Provide the (X, Y) coordinate of the cell's center where the given text is located.  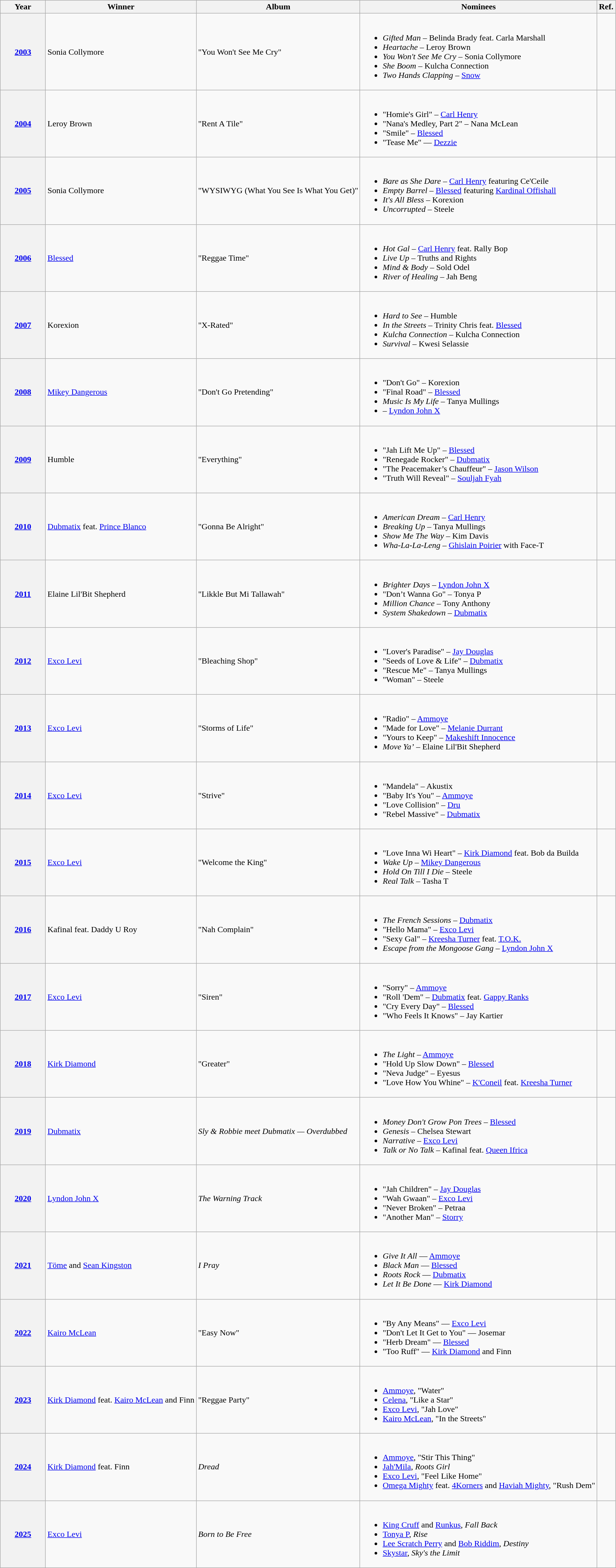
Brighter Days – Lyndon John X"Don’t Wanna Go" – Tonya PMillion Chance – Tony AnthonySystem Shakedown – Dubmatix (479, 594)
The Warning Track (278, 1198)
2007 (23, 325)
2010 (23, 526)
2008 (23, 392)
"Sorry" – Ammoye"Roll 'Dem" – Dubmatix feat. Gappy Ranks"Cry Every Day" – Blessed"Who Feels It Knows" – Jay Kartier (479, 997)
Born to Be Free (278, 1534)
Kirk Diamond (121, 1064)
"Lover's Paradise" – Jay Douglas"Seeds of Love & Life" – Dubmatix"Rescue Me" – Tanya Mullings"Woman" – Steele (479, 661)
"You Won't See Me Cry" (278, 52)
"Mandela" – Akustix"Baby It's You" – Ammoye"Love Collision" – Dru"Rebel Massive" – Dubmatix (479, 795)
"Likkle But Mi Tallawah" (278, 594)
Lyndon John X (121, 1198)
Hot Gal – Carl Henry feat. Rally BopLive Up – Truths and RightsMind & Body – Sold OdelRiver of Healing – Jah Beng (479, 258)
The French Sessions – Dubmatix"Hello Mama" – Exco Levi"Sexy Gal" – Kreesha Turner feat. T.O.K.Escape from the Mongoose Gang – Lyndon John X (479, 930)
Korexion (121, 325)
Blessed (121, 258)
2003 (23, 52)
"Gonna Be Alright" (278, 526)
American Dream – Carl HenryBreaking Up – Tanya MullingsShow Me The Way – Kim DavisWha-La-La-Leng – Ghislain Poirier with Face-T (479, 526)
2015 (23, 863)
Give It All — AmmoyeBlack Man — BlessedRoots Rock — DubmatixLet It Be Done — Kirk Diamond (479, 1265)
Kirk Diamond feat. Finn (121, 1467)
Elaine Lil'Bit Shepherd (121, 594)
Winner (121, 7)
"Radio" – Ammoye"Made for Love" – Melanie Durrant"Yours to Keep" – Makeshift InnocenceMove Ya’ – Elaine Lil'Bit Shepherd (479, 728)
"Homie's Girl" – Carl Henry"Nana's Medley, Part 2" – Nana McLean"Smile" – Blessed"Tease Me" — Dezzie (479, 124)
2018 (23, 1064)
"Rent A Tile" (278, 124)
Dread (278, 1467)
"Jah Lift Me Up" – Blessed"Renegade Rocker" – Dubmatix"The Peacemaker’s Chauffeur" – Jason Wilson"Truth Will Reveal" – Souljah Fyah (479, 459)
2004 (23, 124)
2020 (23, 1198)
2017 (23, 997)
Ref. (606, 7)
Ammoye, "Stir This Thing"Jah'Mila, Roots GirlExco Levi, "Feel Like Home"Omega Mighty feat. 4Korners and Haviah Mighty, "Rush Dem" (479, 1467)
"Easy Now" (278, 1333)
Sly & Robbie meet Dubmatix — Overdubbed (278, 1131)
2019 (23, 1131)
Money Don't Grow Pon Trees – BlessedGenesis – Chelsea StewartNarrative – Exco LeviTalk or No Talk – Kafinal feat. Queen Ifrica (479, 1131)
"Reggae Time" (278, 258)
"Everything" (278, 459)
Album (278, 7)
2023 (23, 1400)
2009 (23, 459)
"Love Inna Wi Heart" – Kirk Diamond feat. Bob da BuildaWake Up – Mikey DangerousHold On Till I Die – SteeleReal Talk – Tasha T (479, 863)
Year (23, 7)
"Nah Complain" (278, 930)
"X-Rated" (278, 325)
King Cruff and Runkus, Fall BackTonya P, RiseLee Scratch Perry and Bob Riddim, DestinySkystar, Sky's the Limit (479, 1534)
2013 (23, 728)
Töme and Sean Kingston (121, 1265)
2011 (23, 594)
"By Any Means" — Exco Levi"Don't Let It Get to You" — Josemar"Herb Dream" — Blessed"Too Ruff" — Kirk Diamond and Finn (479, 1333)
Humble (121, 459)
Kairo McLean (121, 1333)
2005 (23, 191)
2021 (23, 1265)
"Don't Go Pretending" (278, 392)
Mikey Dangerous (121, 392)
Hard to See – HumbleIn the Streets – Trinity Chris feat. BlessedKulcha Connection – Kulcha ConnectionSurvival – Kwesi Selassie (479, 325)
2016 (23, 930)
Leroy Brown (121, 124)
Kirk Diamond feat. Kairo McLean and Finn (121, 1400)
"WYSIWYG (What You See Is What You Get)" (278, 191)
2012 (23, 661)
2022 (23, 1333)
I Pray (278, 1265)
Dubmatix (121, 1131)
"Don't Go" – Korexion"Final Road" – BlessedMusic Is My Life – Tanya Mullings – Lyndon John X (479, 392)
The Light – Ammoye"Hold Up Slow Down" – Blessed"Neva Judge" – Eyesus"Love How You Whine" – K'Coneil feat. Kreesha Turner (479, 1064)
2025 (23, 1534)
"Siren" (278, 997)
2024 (23, 1467)
2006 (23, 258)
Ammoye, "Water"Celena, "Like a Star"Exco Levi, "Jah Love"Kairo McLean, "In the Streets" (479, 1400)
"Strive" (278, 795)
Nominees (479, 7)
"Bleaching Shop" (278, 661)
Bare as She Dare – Carl Henry featuring Ce'CeileEmpty Barrel – Blessed featuring Kardinal OffishallIt's All Bless – KorexionUncorrupted – Steele (479, 191)
"Welcome the King" (278, 863)
2014 (23, 795)
"Jah Children" – Jay Douglas"Wah Gwaan" – Exco Levi"Never Broken" – Petraa"Another Man" – Storry (479, 1198)
"Storms of Life" (278, 728)
"Greater" (278, 1064)
Kafinal feat. Daddy U Roy (121, 930)
"Reggae Party" (278, 1400)
Dubmatix feat. Prince Blanco (121, 526)
